Return the [X, Y] coordinate for the center point of the cell that contains the specified text.  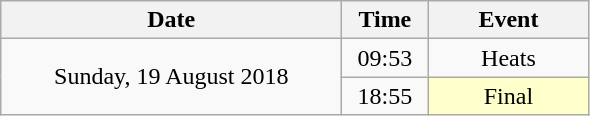
Time [385, 20]
Heats [508, 58]
Final [508, 96]
Sunday, 19 August 2018 [172, 77]
Event [508, 20]
09:53 [385, 58]
Date [172, 20]
18:55 [385, 96]
